Pinpoint the cell where the given text exists, returning its (x, y) midpoint coordinate. 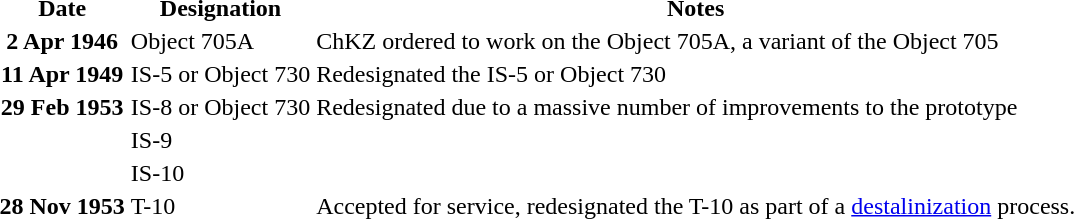
IS-5 or Object 730 (220, 74)
IS-8 or Object 730 (220, 107)
IS-10 (220, 173)
IS-9 (220, 140)
Object 705A (220, 41)
